Detect which cell encompasses the target text, then output its (x, y) center coordinate. 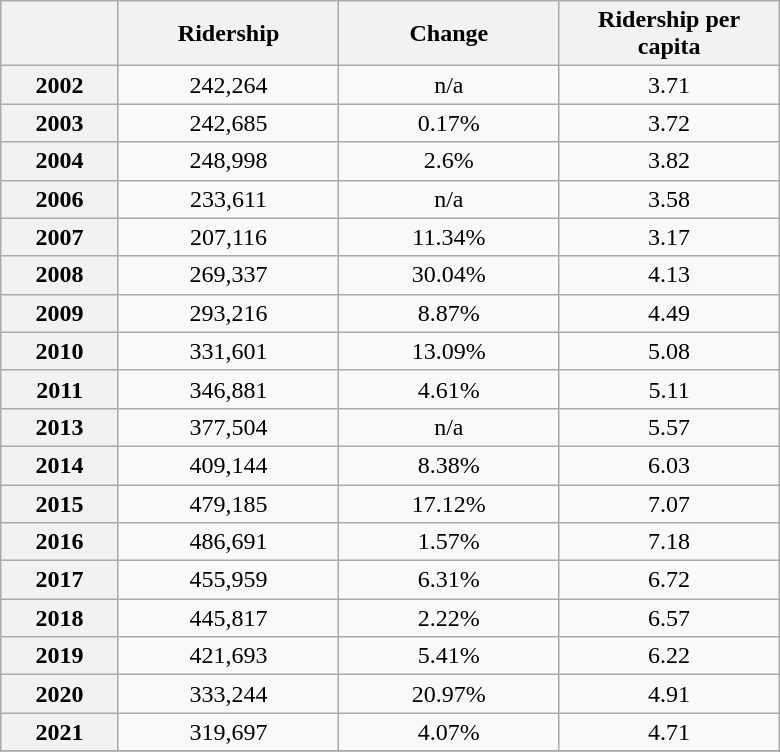
11.34% (449, 237)
4.49 (669, 313)
6.31% (449, 580)
1.57% (449, 542)
233,611 (228, 199)
455,959 (228, 580)
486,691 (228, 542)
0.17% (449, 123)
2013 (60, 427)
2004 (60, 161)
3.58 (669, 199)
5.08 (669, 351)
479,185 (228, 503)
293,216 (228, 313)
4.61% (449, 389)
2.22% (449, 618)
Ridership (228, 34)
2003 (60, 123)
2002 (60, 85)
2007 (60, 237)
242,264 (228, 85)
3.17 (669, 237)
346,881 (228, 389)
8.38% (449, 465)
30.04% (449, 275)
2010 (60, 351)
3.71 (669, 85)
2016 (60, 542)
20.97% (449, 694)
4.91 (669, 694)
242,685 (228, 123)
4.13 (669, 275)
331,601 (228, 351)
2009 (60, 313)
2015 (60, 503)
4.07% (449, 732)
2017 (60, 580)
3.82 (669, 161)
2019 (60, 656)
13.09% (449, 351)
4.71 (669, 732)
409,144 (228, 465)
2018 (60, 618)
3.72 (669, 123)
421,693 (228, 656)
8.87% (449, 313)
207,116 (228, 237)
2006 (60, 199)
6.03 (669, 465)
17.12% (449, 503)
2021 (60, 732)
2014 (60, 465)
7.07 (669, 503)
5.41% (449, 656)
Ridership per capita (669, 34)
2011 (60, 389)
7.18 (669, 542)
2.6% (449, 161)
377,504 (228, 427)
269,337 (228, 275)
5.57 (669, 427)
6.22 (669, 656)
Change (449, 34)
6.57 (669, 618)
319,697 (228, 732)
333,244 (228, 694)
445,817 (228, 618)
5.11 (669, 389)
2008 (60, 275)
2020 (60, 694)
6.72 (669, 580)
248,998 (228, 161)
